Scan for the cell matching the given text and deliver its [x, y] coordinate at center. 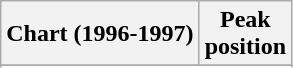
Peakposition [245, 34]
Chart (1996-1997) [100, 34]
